Identify which cell holds the provided text, then report its (X, Y) central coordinate. 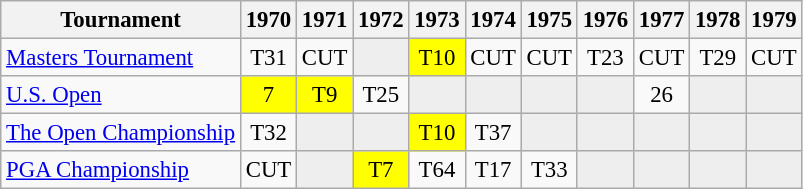
1972 (381, 20)
T64 (437, 170)
Tournament (121, 20)
T17 (493, 170)
1973 (437, 20)
T31 (268, 58)
1978 (718, 20)
Masters Tournament (121, 58)
1977 (661, 20)
7 (268, 95)
T33 (549, 170)
1974 (493, 20)
U.S. Open (121, 95)
1971 (325, 20)
1970 (268, 20)
The Open Championship (121, 133)
T37 (493, 133)
T9 (325, 95)
T32 (268, 133)
PGA Championship (121, 170)
26 (661, 95)
T25 (381, 95)
1979 (774, 20)
T7 (381, 170)
1976 (605, 20)
T29 (718, 58)
1975 (549, 20)
T23 (605, 58)
